Search for the cell housing the specified text and yield its [x, y] center coordinate. 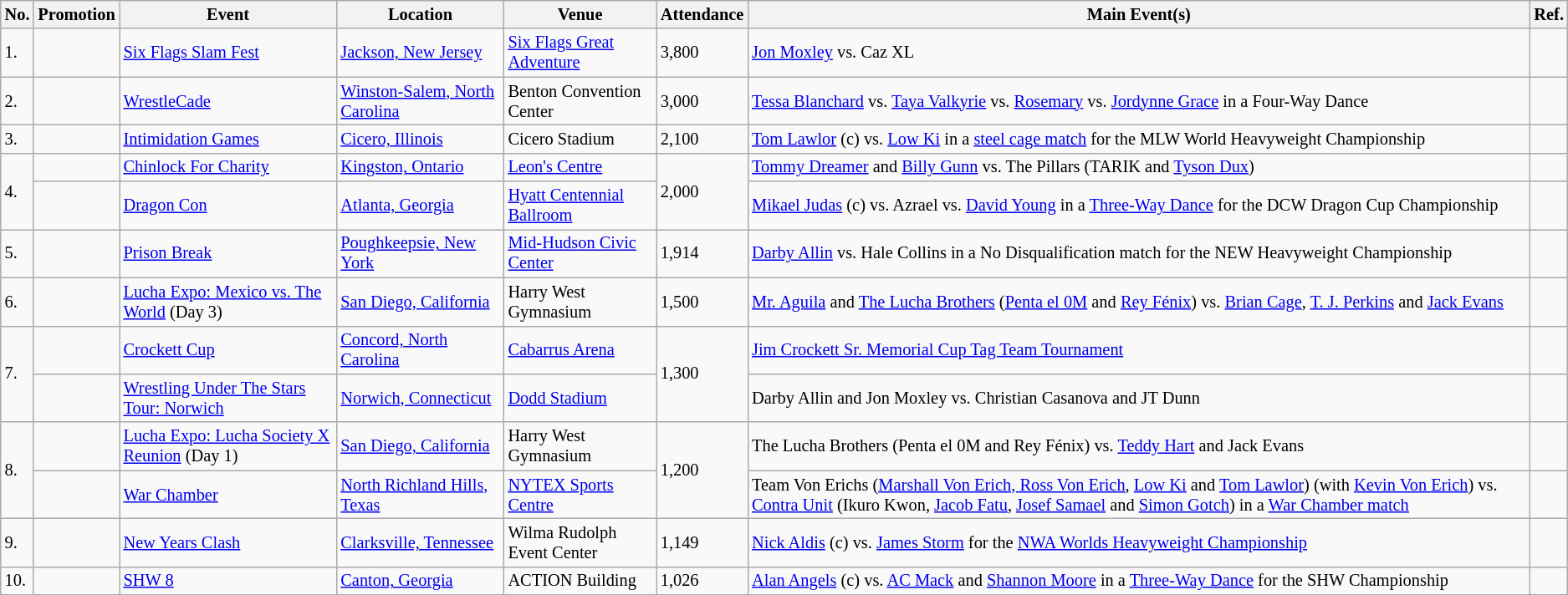
Winston-Salem, North Carolina [420, 101]
Mid-Hudson Civic Center [580, 253]
1,500 [702, 302]
Main Event(s) [1139, 14]
Wilma Rudolph Event Center [580, 542]
WrestleCade [228, 101]
Darby Allin vs. Hale Collins in a No Disqualification match for the NEW Heavyweight Championship [1139, 253]
Benton Convention Center [580, 101]
4. [18, 191]
NYTEX Sports Centre [580, 495]
5. [18, 253]
Six Flags Slam Fest [228, 53]
10. [18, 581]
Poughkeepsie, New York [420, 253]
War Chamber [228, 495]
Dragon Con [228, 206]
Kingston, Ontario [420, 167]
9. [18, 542]
2,000 [702, 191]
Jim Crockett Sr. Memorial Cup Tag Team Tournament [1139, 350]
8. [18, 470]
Mr. Aguila and The Lucha Brothers (Penta el 0M and Rey Fénix) vs. Brian Cage, T. J. Perkins and Jack Evans [1139, 302]
1,026 [702, 581]
Location [420, 14]
Clarksville, Tennessee [420, 542]
Prison Break [228, 253]
Tessa Blanchard vs. Taya Valkyrie vs. Rosemary vs. Jordynne Grace in a Four-Way Dance [1139, 101]
New Years Clash [228, 542]
Attendance [702, 14]
Dodd Stadium [580, 398]
3,000 [702, 101]
Cabarrus Arena [580, 350]
1,914 [702, 253]
1,149 [702, 542]
SHW 8 [228, 581]
No. [18, 14]
North Richland Hills, Texas [420, 495]
Darby Allin and Jon Moxley vs. Christian Casanova and JT Dunn [1139, 398]
1. [18, 53]
3. [18, 139]
Cicero, Illinois [420, 139]
Chinlock For Charity [228, 167]
Atlanta, Georgia [420, 206]
Alan Angels (c) vs. AC Mack and Shannon Moore in a Three-Way Dance for the SHW Championship [1139, 581]
Jon Moxley vs. Caz XL [1139, 53]
7. [18, 374]
Lucha Expo: Mexico vs. The World (Day 3) [228, 302]
2,100 [702, 139]
Concord, North Carolina [420, 350]
Cicero Stadium [580, 139]
Ref. [1549, 14]
Six Flags Great Adventure [580, 53]
Venue [580, 14]
Hyatt Centennial Ballroom [580, 206]
Wrestling Under The Stars Tour: Norwich [228, 398]
Crockett Cup [228, 350]
1,300 [702, 374]
Event [228, 14]
Leon's Centre [580, 167]
6. [18, 302]
1,200 [702, 470]
Canton, Georgia [420, 581]
ACTION Building [580, 581]
Jackson, New Jersey [420, 53]
Promotion [76, 14]
3,800 [702, 53]
Tom Lawlor (c) vs. Low Ki in a steel cage match for the MLW World Heavyweight Championship [1139, 139]
Norwich, Connecticut [420, 398]
Tommy Dreamer and Billy Gunn vs. The Pillars (TARIK and Tyson Dux) [1139, 167]
Nick Aldis (c) vs. James Storm for the NWA Worlds Heavyweight Championship [1139, 542]
Intimidation Games [228, 139]
Mikael Judas (c) vs. Azrael vs. David Young in a Three-Way Dance for the DCW Dragon Cup Championship [1139, 206]
2. [18, 101]
The Lucha Brothers (Penta el 0M and Rey Fénix) vs. Teddy Hart and Jack Evans [1139, 446]
Lucha Expo: Lucha Society X Reunion (Day 1) [228, 446]
